Capture the cell that displays the provided text and extract its (x, y) central coordinate. 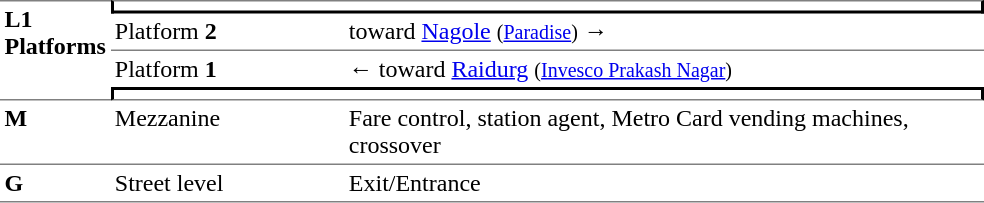
Platform 1 (227, 69)
Exit/Entrance (664, 184)
Street level (227, 184)
Mezzanine (227, 132)
L1Platforms (55, 50)
Platform 2 (227, 33)
Fare control, station agent, Metro Card vending machines, crossover (664, 132)
← toward Raidurg (Invesco Prakash Nagar) (664, 69)
G (55, 184)
M (55, 132)
toward Nagole (Paradise) → (664, 33)
